Output the (X, Y) coordinate of the center of the cell containing the given text.  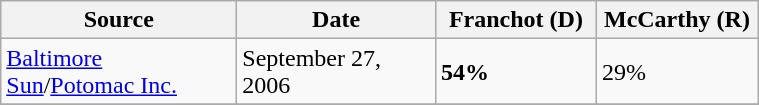
Source (119, 20)
Franchot (D) (516, 20)
29% (676, 72)
Date (336, 20)
McCarthy (R) (676, 20)
54% (516, 72)
September 27, 2006 (336, 72)
Baltimore Sun/Potomac Inc. (119, 72)
